For the text-containing cell, return its midpoint in (X, Y) coordinate format. 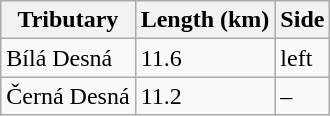
Tributary (68, 20)
Length (km) (205, 20)
Bílá Desná (68, 58)
11.2 (205, 96)
Černá Desná (68, 96)
left (302, 58)
11.6 (205, 58)
– (302, 96)
Side (302, 20)
